Return the (x, y) coordinate for the center point of the cell that contains the specified text.  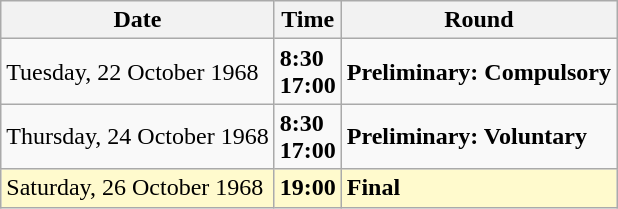
Date (138, 20)
Round (478, 20)
19:00 (308, 188)
Time (308, 20)
Final (478, 188)
Saturday, 26 October 1968 (138, 188)
Preliminary: Compulsory (478, 72)
Preliminary: Voluntary (478, 136)
Thursday, 24 October 1968 (138, 136)
Tuesday, 22 October 1968 (138, 72)
